Provide the [x, y] coordinate of the cell's center where the given text is located.  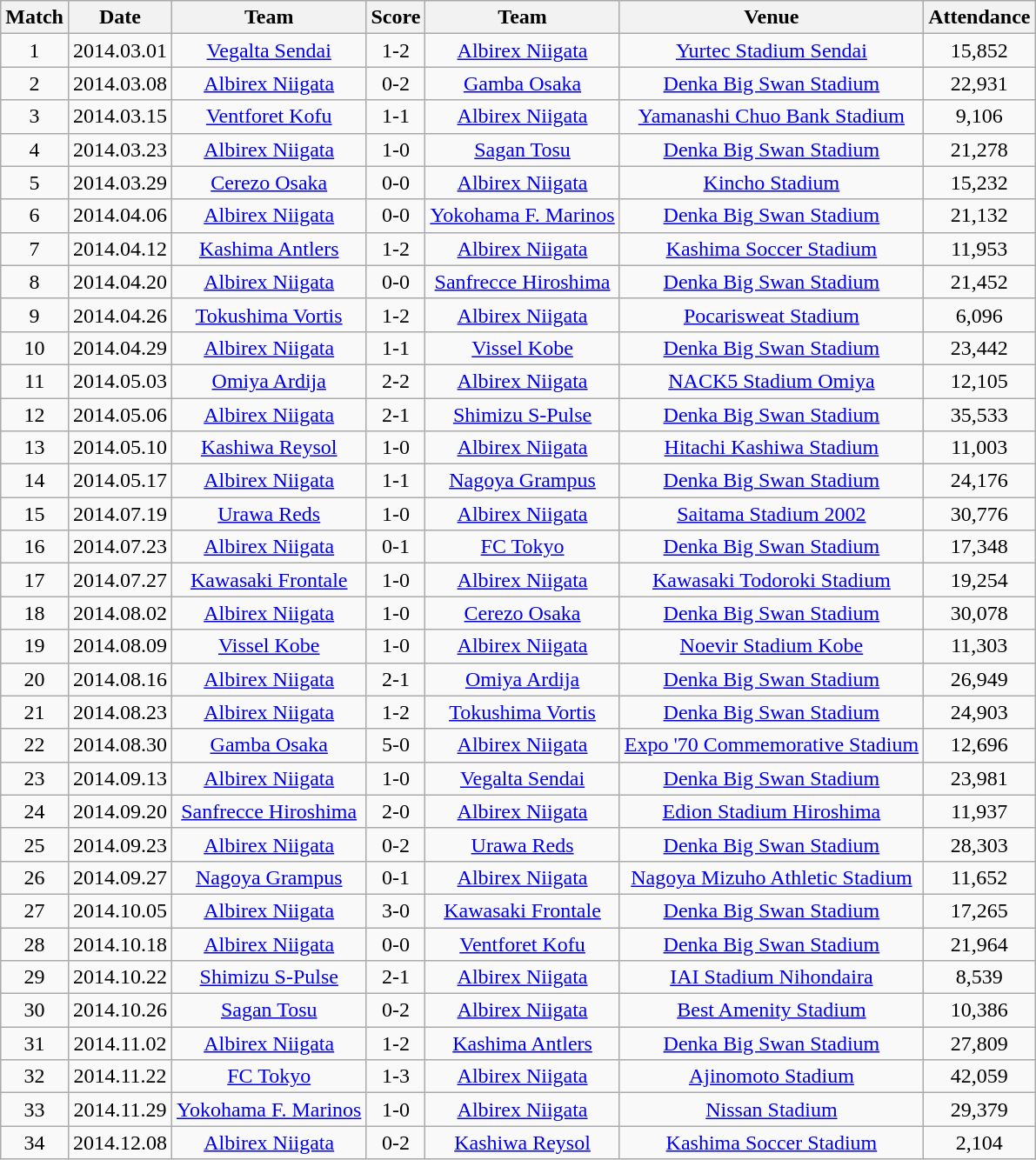
9,106 [979, 117]
Match [35, 17]
10,386 [979, 1010]
17,348 [979, 547]
3-0 [396, 910]
2014.09.13 [120, 778]
1 [35, 50]
2014.04.12 [120, 249]
2014.07.27 [120, 580]
Expo '70 Commemorative Stadium [771, 745]
2014.07.19 [120, 514]
15 [35, 514]
20 [35, 679]
Noevir Stadium Kobe [771, 646]
Yurtec Stadium Sendai [771, 50]
23 [35, 778]
21,964 [979, 943]
2014.12.08 [120, 1143]
16 [35, 547]
27 [35, 910]
2014.09.20 [120, 811]
12 [35, 415]
26 [35, 877]
2014.11.22 [120, 1077]
2014.09.27 [120, 877]
Nagoya Mizuho Athletic Stadium [771, 877]
30,078 [979, 613]
2014.03.29 [120, 183]
19 [35, 646]
3 [35, 117]
30,776 [979, 514]
2014.03.15 [120, 117]
17,265 [979, 910]
35,533 [979, 415]
Yamanashi Chuo Bank Stadium [771, 117]
33 [35, 1110]
Venue [771, 17]
23,442 [979, 348]
15,852 [979, 50]
32 [35, 1077]
31 [35, 1043]
2-0 [396, 811]
24 [35, 811]
17 [35, 580]
21 [35, 712]
8 [35, 282]
11,003 [979, 448]
27,809 [979, 1043]
2014.08.23 [120, 712]
2014.10.05 [120, 910]
19,254 [979, 580]
26,949 [979, 679]
2014.04.20 [120, 282]
2014.08.02 [120, 613]
25 [35, 844]
IAI Stadium Nihondaira [771, 977]
4 [35, 150]
11,303 [979, 646]
11,937 [979, 811]
2014.08.09 [120, 646]
Hitachi Kashiwa Stadium [771, 448]
10 [35, 348]
Ajinomoto Stadium [771, 1077]
Pocarisweat Stadium [771, 315]
21,132 [979, 216]
2,104 [979, 1143]
28 [35, 943]
22 [35, 745]
Edion Stadium Hiroshima [771, 811]
Saitama Stadium 2002 [771, 514]
2 [35, 83]
Nissan Stadium [771, 1110]
14 [35, 481]
11,652 [979, 877]
NACK5 Stadium Omiya [771, 381]
13 [35, 448]
22,931 [979, 83]
23,981 [979, 778]
2014.04.06 [120, 216]
29,379 [979, 1110]
2014.05.03 [120, 381]
15,232 [979, 183]
2014.03.23 [120, 150]
2014.11.02 [120, 1043]
9 [35, 315]
2-2 [396, 381]
2014.05.10 [120, 448]
30 [35, 1010]
5-0 [396, 745]
34 [35, 1143]
24,176 [979, 481]
18 [35, 613]
24,903 [979, 712]
6,096 [979, 315]
Attendance [979, 17]
1-3 [396, 1077]
11 [35, 381]
Kincho Stadium [771, 183]
2014.07.23 [120, 547]
21,278 [979, 150]
2014.05.06 [120, 415]
7 [35, 249]
21,452 [979, 282]
2014.10.26 [120, 1010]
12,105 [979, 381]
2014.03.01 [120, 50]
2014.10.22 [120, 977]
Date [120, 17]
Best Amenity Stadium [771, 1010]
5 [35, 183]
2014.08.30 [120, 745]
2014.11.29 [120, 1110]
29 [35, 977]
8,539 [979, 977]
2014.05.17 [120, 481]
2014.04.29 [120, 348]
28,303 [979, 844]
2014.10.18 [120, 943]
2014.08.16 [120, 679]
2014.09.23 [120, 844]
12,696 [979, 745]
2014.03.08 [120, 83]
11,953 [979, 249]
42,059 [979, 1077]
Score [396, 17]
6 [35, 216]
Kawasaki Todoroki Stadium [771, 580]
2014.04.26 [120, 315]
